Provide the (x, y) coordinate of the cell's center where the given text is located.  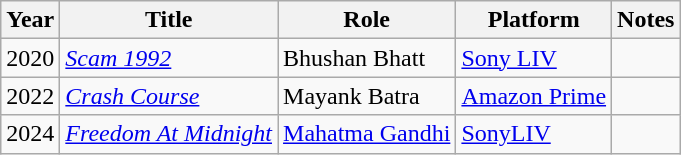
2022 (30, 96)
Role (367, 20)
Year (30, 20)
Mahatma Gandhi (367, 134)
Amazon Prime (534, 96)
Freedom At Midnight (169, 134)
Mayank Batra (367, 96)
Sony LIV (534, 58)
Bhushan Bhatt (367, 58)
Platform (534, 20)
Crash Course (169, 96)
Scam 1992 (169, 58)
Notes (646, 20)
SonyLIV (534, 134)
2024 (30, 134)
Title (169, 20)
2020 (30, 58)
